Detect which cell encompasses the target text, then output its (X, Y) center coordinate. 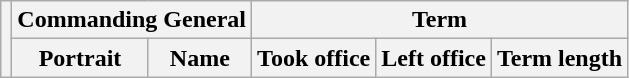
Portrait (80, 58)
Commanding General (132, 20)
Term (440, 20)
Term length (559, 58)
Left office (434, 58)
Took office (314, 58)
Name (200, 58)
